Find where the given text appears and provide that cell's center as (x, y) coordinate. 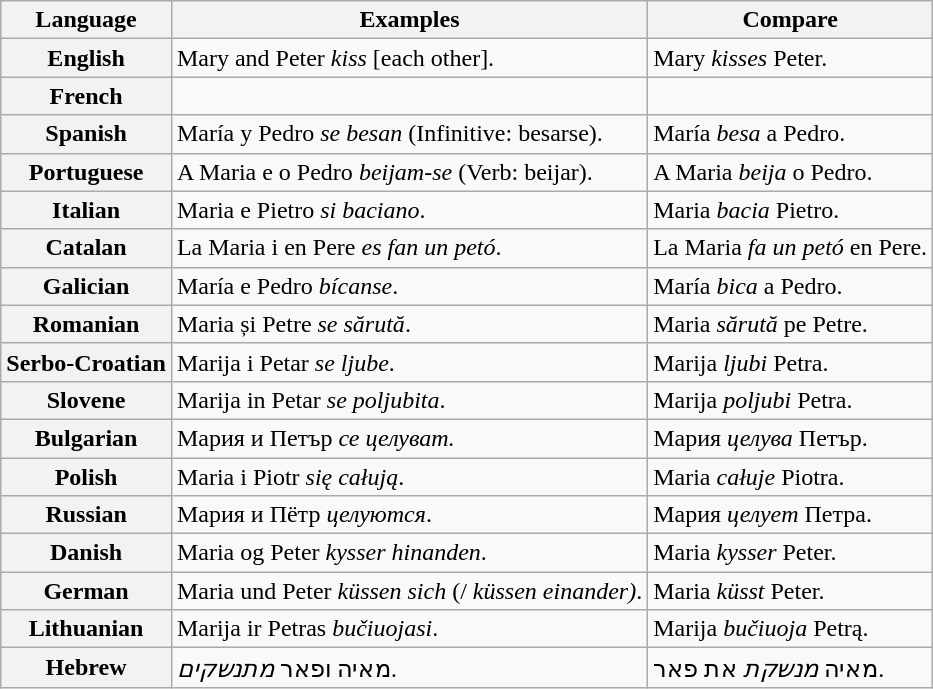
Compare (790, 20)
Maria i Piotr się całują. (409, 477)
Maria und Peter küssen sich (/ küssen einander). (409, 591)
Hebrew (86, 668)
Marija ljubi Petra. (790, 362)
מאיה מנשקת את פאר. (790, 668)
Marija poljubi Petra. (790, 400)
Maria sărută pe Petre. (790, 324)
Lithuanian (86, 629)
Language (86, 20)
Spanish (86, 134)
Maria og Peter kysser hinanden. (409, 553)
Galician (86, 286)
Marija i Petar se ljube. (409, 362)
Danish (86, 553)
Russian (86, 515)
A Maria beija o Pedro. (790, 172)
Slovene (86, 400)
La Maria i en Pere es fan un petó. (409, 248)
Maria küsst Peter. (790, 591)
מאיה ופאר מתנשקים. (409, 668)
German (86, 591)
Maria e Pietro si baciano. (409, 210)
María bica a Pedro. (790, 286)
Maria kysser Peter. (790, 553)
Мария целува Петър. (790, 438)
Romanian (86, 324)
Polish (86, 477)
A Maria e o Pedro beijam-se (Verb: beijar). (409, 172)
Marija in Petar se poljubita. (409, 400)
María e Pedro bícanse. (409, 286)
Examples (409, 20)
French (86, 96)
Мария и Петър се целуват. (409, 438)
Marija ir Petras bučiuojasi. (409, 629)
Catalan (86, 248)
Мария и Пётр целуются. (409, 515)
Мaria și Petre se sărută. (409, 324)
Мary and Peter kiss [each other]. (409, 58)
Мария целуeт Петрa. (790, 515)
Mary kisses Peter. (790, 58)
Portuguese (86, 172)
Maria bacia Pietro. (790, 210)
English (86, 58)
Serbo-Croatian (86, 362)
María besa a Pedro. (790, 134)
Italian (86, 210)
María y Pedro se besan (Infinitive: besarse). (409, 134)
Bulgarian (86, 438)
La Maria fa un petó en Pere. (790, 248)
Maria całuje Piotra. (790, 477)
Marija bučiuoja Petrą. (790, 629)
